Extract the (x, y) coordinate from the center of the cell holding the provided text.  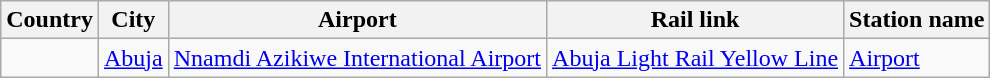
Country (50, 20)
Nnamdi Azikiwe International Airport (357, 58)
Rail link (696, 20)
City (133, 20)
Abuja (133, 58)
Abuja Light Rail Yellow Line (696, 58)
Station name (917, 20)
